From the cell containing the given text, extract its center point as (X, Y) coordinate. 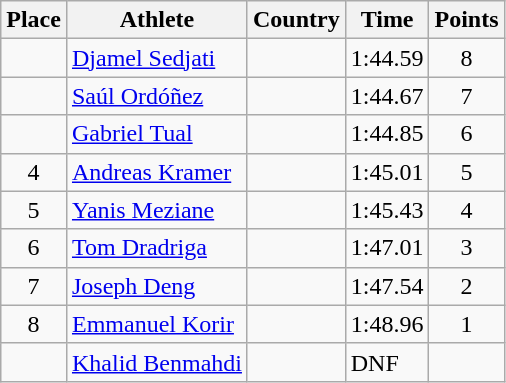
Athlete (156, 20)
1:48.96 (387, 324)
Djamel Sedjati (156, 58)
3 (466, 248)
Time (387, 20)
Place (34, 20)
1:44.67 (387, 96)
Khalid Benmahdi (156, 362)
1:47.54 (387, 286)
Points (466, 20)
2 (466, 286)
Tom Dradriga (156, 248)
1:45.43 (387, 210)
Emmanuel Korir (156, 324)
Andreas Kramer (156, 172)
1:47.01 (387, 248)
1:44.85 (387, 134)
1 (466, 324)
1:44.59 (387, 58)
Country (296, 20)
Yanis Meziane (156, 210)
1:45.01 (387, 172)
Saúl Ordóñez (156, 96)
Gabriel Tual (156, 134)
DNF (387, 362)
Joseph Deng (156, 286)
